Output the (X, Y) coordinate of the center of the cell containing the given text.  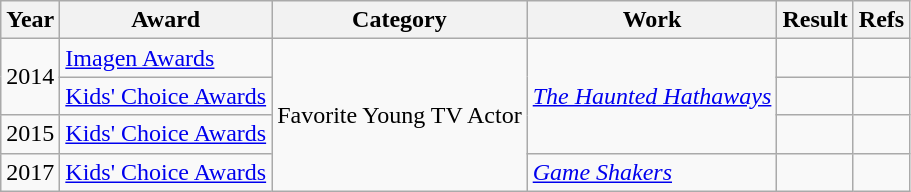
Favorite Young TV Actor (400, 115)
Refs (881, 20)
2014 (30, 77)
2017 (30, 172)
Imagen Awards (166, 58)
The Haunted Hathaways (652, 96)
Category (400, 20)
Award (166, 20)
Year (30, 20)
Game Shakers (652, 172)
Result (815, 20)
2015 (30, 134)
Work (652, 20)
